Determine the [x, y] coordinate at the center of the cell enclosing the given text.  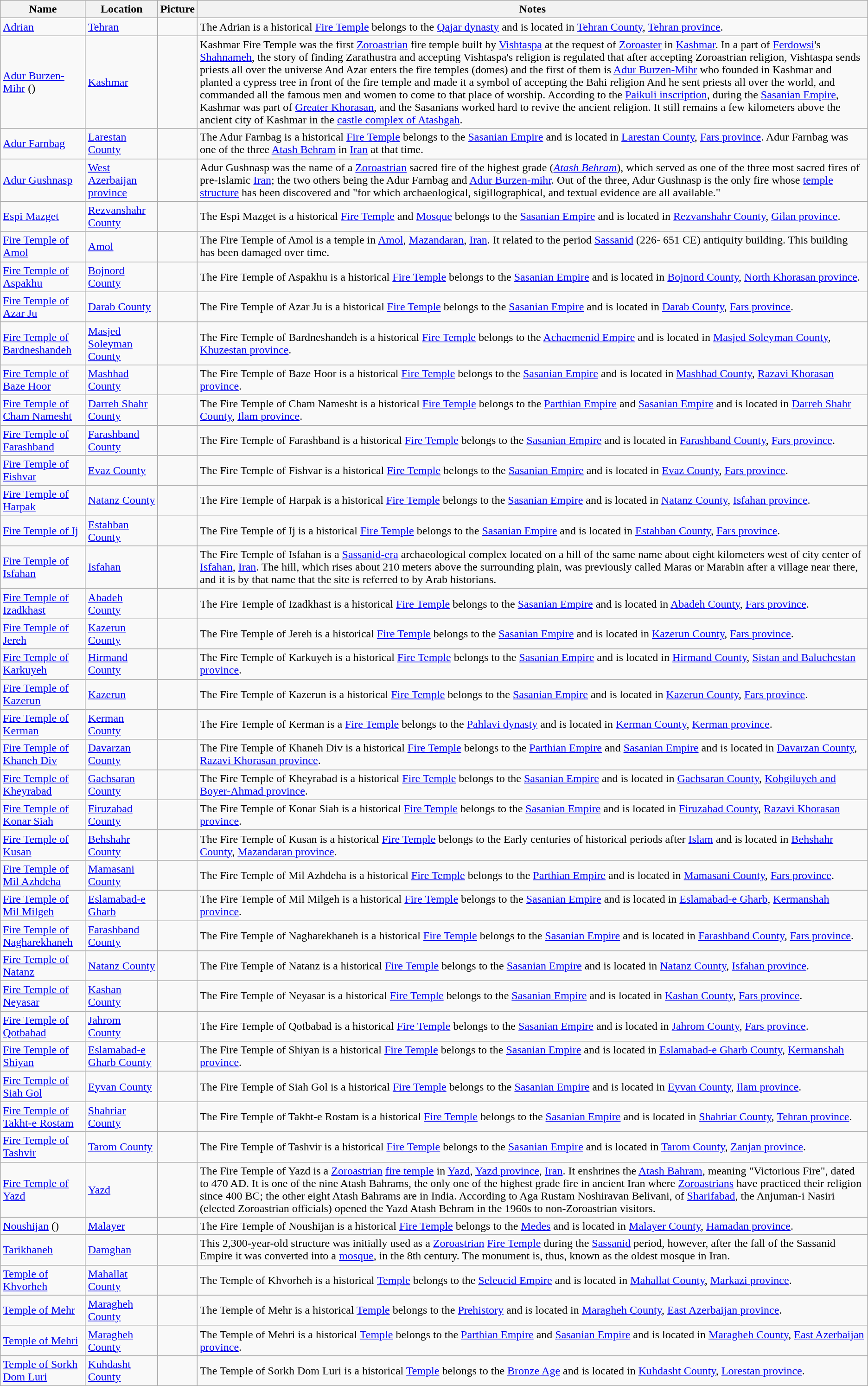
Fire Temple of Karkuyeh [43, 664]
Fire Temple of Ij [43, 531]
The Fire Temple of Jereh is a historical Fire Temple belongs to the Sasanian Empire and is located in Kazerun County, Fars province. [533, 634]
Fire Temple of Shiyan [43, 1057]
The Fire Temple of Harpak is a historical Fire Temple belongs to the Sasanian Empire and is located in Natanz County, Isfahan province. [533, 501]
Noushijan () [43, 1226]
Adrian [43, 27]
Fire Temple of Jereh [43, 634]
Fire Temple of Nagharekhaneh [43, 935]
Evaz County [121, 470]
Mahallat County [121, 1280]
Kerman County [121, 725]
Fire Temple of Qotbabad [43, 1026]
Fire Temple of Yazd [43, 1189]
Mashhad County [121, 379]
The Fire Temple of Natanz is a historical Fire Temple belongs to the Sasanian Empire and is located in Natanz County, Isfahan province. [533, 966]
The Fire Temple of Takht-e Rostam is a historical Fire Temple belongs to the Sasanian Empire and is located in Shahriar County, Tehran province. [533, 1117]
Fire Temple of Takht-e Rostam [43, 1117]
The Fire Temple of Noushijan is a historical Fire Temple belongs to the Medes and is located in Malayer County, Hamadan province. [533, 1226]
The Temple of Mehr is a historical Temple belongs to the Prehistory and is located in Maragheh County, East Azerbaijan province. [533, 1310]
Kashmar [121, 82]
Tehran [121, 27]
Fire Temple of Amol [43, 247]
Eslamabad-e Gharb County [121, 1057]
Picture [177, 9]
The Fire Temple of Kerman is a Fire Temple belongs to the Pahlavi dynasty and is located in Kerman County, Kerman province. [533, 725]
Estahban County [121, 531]
Temple of Mehri [43, 1341]
Fire Temple of Farashband [43, 440]
Fire Temple of Cham Namesht [43, 410]
Temple of Khvorheh [43, 1280]
Malayer [121, 1226]
The Fire Temple of Baze Hoor is a historical Fire Temple belongs to the Sasanian Empire and is located in Mashhad County, Razavi Khorasan province. [533, 379]
Fire Temple of Bardneshandeh [43, 343]
Darreh Shahr County [121, 410]
The Fire Temple of Qotbabad is a historical Fire Temple belongs to the Sasanian Empire and is located in Jahrom County, Fars province. [533, 1026]
Adur Burzen-Mihr () [43, 82]
Larestan County [121, 144]
Eslamabad-e Gharb [121, 905]
The Fire Temple of Farashband is a historical Fire Temple belongs to the Sasanian Empire and is located in Farashband County, Fars province. [533, 440]
Masjed Soleyman County [121, 343]
Fire Temple of Izadkhast [43, 604]
Isfahan [121, 567]
Fire Temple of Isfahan [43, 567]
Espi Mazget [43, 216]
Hirmand County [121, 664]
Adur Gushnasp [43, 180]
The Fire Temple of Fishvar is a historical Fire Temple belongs to the Sasanian Empire and is located in Evaz County, Fars province. [533, 470]
Tarikhaneh [43, 1250]
Adur Farnbag [43, 144]
Fire Temple of Natanz [43, 966]
Behshahr County [121, 845]
Davarzan County [121, 754]
Damghan [121, 1250]
The Espi Mazget is a historical Fire Temple and Mosque belongs to the Sasanian Empire and is located in Rezvanshahr County, Gilan province. [533, 216]
The Fire Temple of Mil Azhdeha is a historical Fire Temple belongs to the Parthian Empire and is located in Mamasani County, Fars province. [533, 875]
Yazd [121, 1189]
Tarom County [121, 1147]
Name [43, 9]
Fire Temple of Mil Azhdeha [43, 875]
Fire Temple of Harpak [43, 501]
Notes [533, 9]
The Fire Temple of Kazerun is a historical Fire Temple belongs to the Sasanian Empire and is located in Kazerun County, Fars province. [533, 694]
The Adrian is a historical Fire Temple belongs to the Qajar dynasty and is located in Tehran County, Tehran province. [533, 27]
Fire Temple of Neyasar [43, 996]
Fire Temple of Kusan [43, 845]
Firuzabad County [121, 815]
Kazerun [121, 694]
Eyvan County [121, 1086]
Amol [121, 247]
Fire Temple of Azar Ju [43, 307]
Fire Temple of Kerman [43, 725]
Gachsaran County [121, 785]
The Fire Temple of Nagharekhaneh is a historical Fire Temple belongs to the Sasanian Empire and is located in Farashband County, Fars province. [533, 935]
Temple of Mehr [43, 1310]
Rezvanshahr County [121, 216]
The Fire Temple of Siah Gol is a historical Fire Temple belongs to the Sasanian Empire and is located in Eyvan County, Ilam province. [533, 1086]
The Fire Temple of Azar Ju is a historical Fire Temple belongs to the Sasanian Empire and is located in Darab County, Fars province. [533, 307]
Fire Temple of Konar Siah [43, 815]
Temple of Sorkh Dom Luri [43, 1370]
The Fire Temple of Aspakhu is a historical Fire Temple belongs to the Sasanian Empire and is located in Bojnord County, North Khorasan province. [533, 276]
Darab County [121, 307]
Shahriar County [121, 1117]
Fire Temple of Kazerun [43, 694]
Kuhdasht County [121, 1370]
Fire Temple of Kheyrabad [43, 785]
Fire Temple of Fishvar [43, 470]
The Fire Temple of Shiyan is a historical Fire Temple belongs to the Sasanian Empire and is located in Eslamabad-e Gharb County, Kermanshah province. [533, 1057]
Bojnord County [121, 276]
The Fire Temple of Neyasar is a historical Fire Temple belongs to the Sasanian Empire and is located in Kashan County, Fars province. [533, 996]
The Fire Temple of Tashvir is a historical Fire Temple belongs to the Sasanian Empire and is located in Tarom County, Zanjan province. [533, 1147]
Fire Temple of Siah Gol [43, 1086]
Fire Temple of Baze Hoor [43, 379]
Kashan County [121, 996]
The Temple of Khvorheh is a historical Temple belongs to the Seleucid Empire and is located in Mahallat County, Markazi province. [533, 1280]
The Fire Temple of Ij is a historical Fire Temple belongs to the Sasanian Empire and is located in Estahban County, Fars province. [533, 531]
Fire Temple of Tashvir [43, 1147]
Jahrom County [121, 1026]
Fire Temple of Mil Milgeh [43, 905]
Fire Temple of Aspakhu [43, 276]
The Fire Temple of Izadkhast is a historical Fire Temple belongs to the Sasanian Empire and is located in Abadeh County, Fars province. [533, 604]
Fire Temple of Khaneh Div [43, 754]
Abadeh County [121, 604]
Location [121, 9]
Mamasani County [121, 875]
The Temple of Sorkh Dom Luri is a historical Temple belongs to the Bronze Age and is located in Kuhdasht County, Lorestan province. [533, 1370]
Kazerun County [121, 634]
The Fire Temple of Mil Milgeh is a historical Fire Temple belongs to the Sasanian Empire and is located in Eslamabad-e Gharb, Kermanshah province. [533, 905]
West Azerbaijan province [121, 180]
